Search for the cell housing the specified text and yield its [x, y] center coordinate. 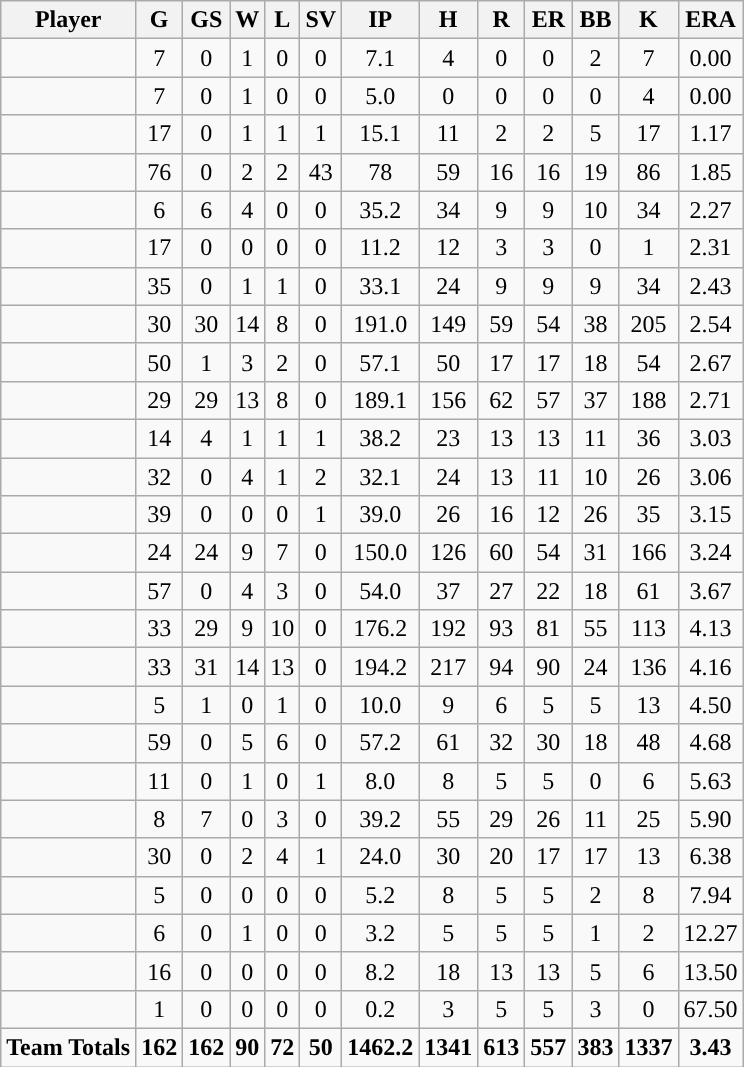
27 [502, 591]
191.0 [380, 324]
136 [648, 667]
ER [548, 20]
48 [648, 743]
22 [548, 591]
G [160, 20]
ERA [710, 20]
1337 [648, 1047]
3.15 [710, 515]
126 [448, 553]
54.0 [380, 591]
166 [648, 553]
205 [648, 324]
3.43 [710, 1047]
5.63 [710, 781]
1462.2 [380, 1047]
38 [596, 324]
4.13 [710, 629]
7.1 [380, 58]
192 [448, 629]
5.0 [380, 96]
57.1 [380, 362]
W [248, 20]
7.94 [710, 895]
20 [502, 857]
156 [448, 400]
39.0 [380, 515]
35.2 [380, 210]
Player [68, 20]
12.27 [710, 933]
38.2 [380, 438]
1.85 [710, 172]
93 [502, 629]
113 [648, 629]
86 [648, 172]
150.0 [380, 553]
23 [448, 438]
194.2 [380, 667]
8.0 [380, 781]
36 [648, 438]
2.71 [710, 400]
3.2 [380, 933]
H [448, 20]
81 [548, 629]
62 [502, 400]
613 [502, 1047]
6.38 [710, 857]
3.03 [710, 438]
72 [282, 1047]
Team Totals [68, 1047]
4.50 [710, 705]
SV [321, 20]
GS [206, 20]
R [502, 20]
24.0 [380, 857]
11.2 [380, 248]
383 [596, 1047]
3.24 [710, 553]
5.90 [710, 819]
IP [380, 20]
15.1 [380, 134]
2.67 [710, 362]
43 [321, 172]
76 [160, 172]
39 [160, 515]
1.17 [710, 134]
32.1 [380, 477]
2.31 [710, 248]
176.2 [380, 629]
2.54 [710, 324]
57.2 [380, 743]
1341 [448, 1047]
557 [548, 1047]
19 [596, 172]
149 [448, 324]
3.67 [710, 591]
0.2 [380, 1009]
8.2 [380, 971]
78 [380, 172]
189.1 [380, 400]
5.2 [380, 895]
2.43 [710, 286]
67.50 [710, 1009]
217 [448, 667]
33.1 [380, 286]
13.50 [710, 971]
25 [648, 819]
10.0 [380, 705]
94 [502, 667]
BB [596, 20]
K [648, 20]
L [282, 20]
2.27 [710, 210]
188 [648, 400]
4.16 [710, 667]
4.68 [710, 743]
39.2 [380, 819]
60 [502, 553]
3.06 [710, 477]
